Provide the [X, Y] coordinate of the cell's center where the given text is located.  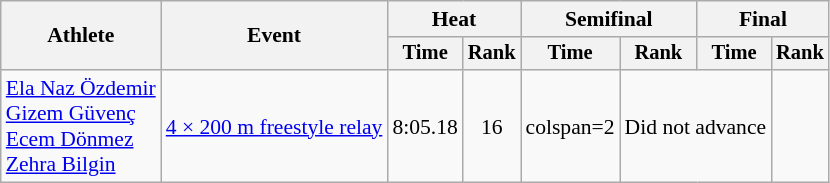
Semifinal [608, 19]
Heat [454, 19]
Did not advance [696, 126]
Final [763, 19]
Ela Naz ÖzdemirGizem GüvençEcem DönmezZehra Bilgin [81, 126]
Athlete [81, 36]
Event [274, 36]
16 [492, 126]
8:05.18 [424, 126]
4 × 200 m freestyle relay [274, 126]
colspan=2 [570, 126]
